Identify which cell holds the provided text, then report its (X, Y) central coordinate. 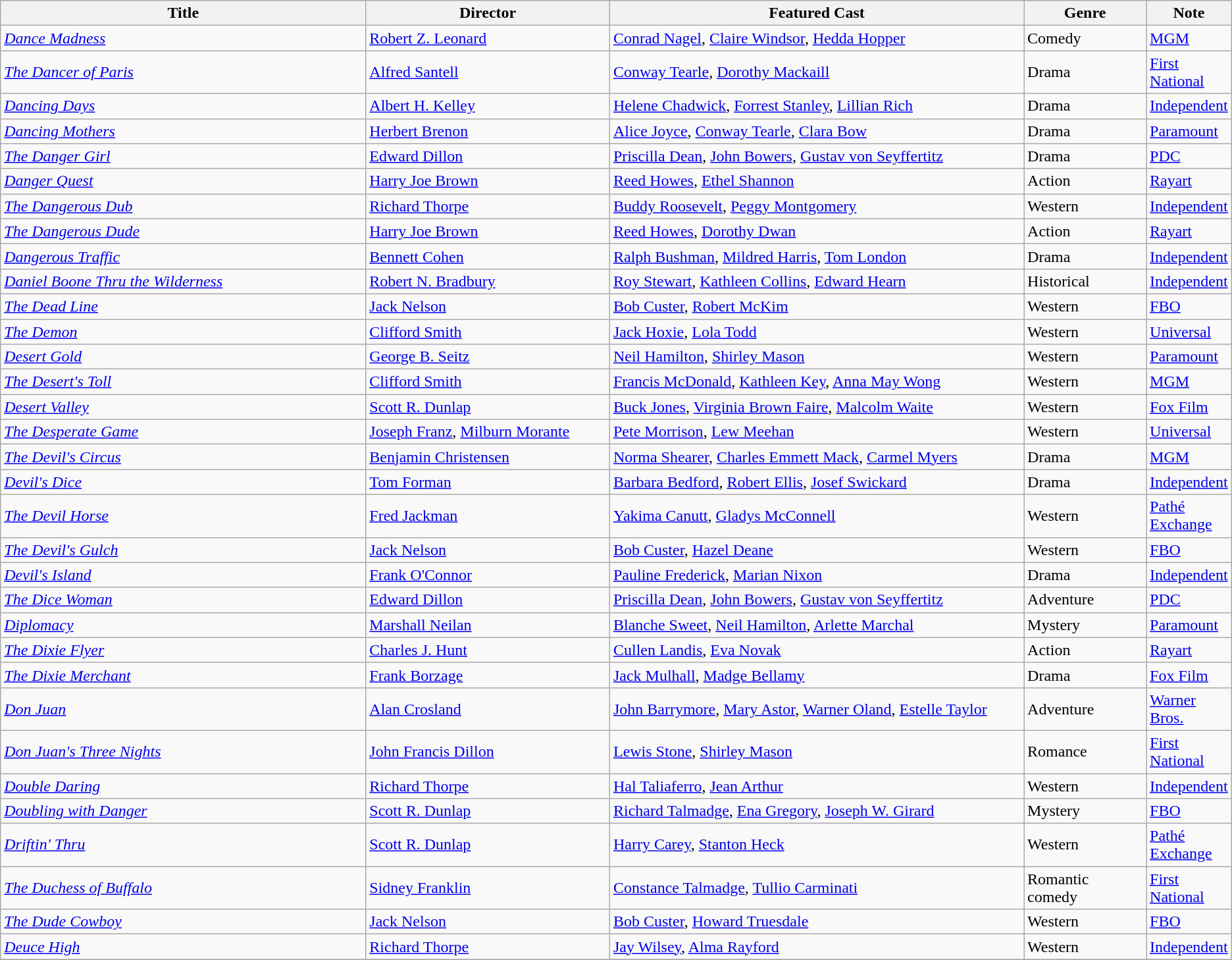
Dancing Days (183, 106)
Neil Hamilton, Shirley Mason (816, 357)
Cullen Landis, Eva Novak (816, 650)
The Devil's Gulch (183, 550)
Joseph Franz, Milburn Morante (488, 432)
Conway Tearle, Dorothy Mackaill (816, 72)
Jay Wilsey, Alma Rayford (816, 947)
Buddy Roosevelt, Peggy Montgomery (816, 206)
Barbara Bedford, Robert Ellis, Josef Swickard (816, 482)
Warner Bros. (1189, 708)
Yakima Canutt, Gladys McConnell (816, 516)
The Dancer of Paris (183, 72)
The Dixie Merchant (183, 675)
Benjamin Christensen (488, 457)
Alice Joyce, Conway Tearle, Clara Bow (816, 131)
Bob Custer, Howard Truesdale (816, 922)
Ralph Bushman, Mildred Harris, Tom London (816, 256)
Alfred Santell (488, 72)
Robert Z. Leonard (488, 38)
Bob Custer, Hazel Deane (816, 550)
Lewis Stone, Shirley Mason (816, 752)
Bob Custer, Robert McKim (816, 306)
Dancing Mothers (183, 131)
Bennett Cohen (488, 256)
Herbert Brenon (488, 131)
Reed Howes, Dorothy Dwan (816, 231)
Marshall Neilan (488, 625)
Richard Talmadge, Ena Gregory, Joseph W. Girard (816, 811)
Romantic comedy (1085, 888)
The Duchess of Buffalo (183, 888)
Devil's Island (183, 575)
Jack Mulhall, Madge Bellamy (816, 675)
Frank O'Connor (488, 575)
Featured Cast (816, 13)
Reed Howes, Ethel Shannon (816, 181)
Desert Gold (183, 357)
Note (1189, 13)
Genre (1085, 13)
Sidney Franklin (488, 888)
Romance (1085, 752)
Constance Talmadge, Tullio Carminati (816, 888)
The Danger Girl (183, 156)
Alan Crosland (488, 708)
Diplomacy (183, 625)
Doubling with Danger (183, 811)
Hal Taliaferro, Jean Arthur (816, 786)
Blanche Sweet, Neil Hamilton, Arlette Marchal (816, 625)
John Francis Dillon (488, 752)
The Dead Line (183, 306)
The Dixie Flyer (183, 650)
Buck Jones, Virginia Brown Faire, Malcolm Waite (816, 407)
The Devil Horse (183, 516)
Desert Valley (183, 407)
Double Daring (183, 786)
Daniel Boone Thru the Wilderness (183, 281)
The Dice Woman (183, 600)
Pete Morrison, Lew Meehan (816, 432)
Tom Forman (488, 482)
Historical (1085, 281)
Director (488, 13)
Robert N. Bradbury (488, 281)
Helene Chadwick, Forrest Stanley, Lillian Rich (816, 106)
Conrad Nagel, Claire Windsor, Hedda Hopper (816, 38)
Frank Borzage (488, 675)
Norma Shearer, Charles Emmett Mack, Carmel Myers (816, 457)
The Devil's Circus (183, 457)
Deuce High (183, 947)
Devil's Dice (183, 482)
John Barrymore, Mary Astor, Warner Oland, Estelle Taylor (816, 708)
Albert H. Kelley (488, 106)
Jack Hoxie, Lola Todd (816, 331)
George B. Seitz (488, 357)
Don Juan (183, 708)
Title (183, 13)
Harry Carey, Stanton Heck (816, 845)
Roy Stewart, Kathleen Collins, Edward Hearn (816, 281)
The Dangerous Dude (183, 231)
The Desert's Toll (183, 382)
Dance Madness (183, 38)
Fred Jackman (488, 516)
Comedy (1085, 38)
Francis McDonald, Kathleen Key, Anna May Wong (816, 382)
The Desperate Game (183, 432)
The Demon (183, 331)
Charles J. Hunt (488, 650)
The Dude Cowboy (183, 922)
Driftin' Thru (183, 845)
Dangerous Traffic (183, 256)
Danger Quest (183, 181)
Don Juan's Three Nights (183, 752)
The Dangerous Dub (183, 206)
Pauline Frederick, Marian Nixon (816, 575)
